Identify which cell holds the provided text, then report its (X, Y) central coordinate. 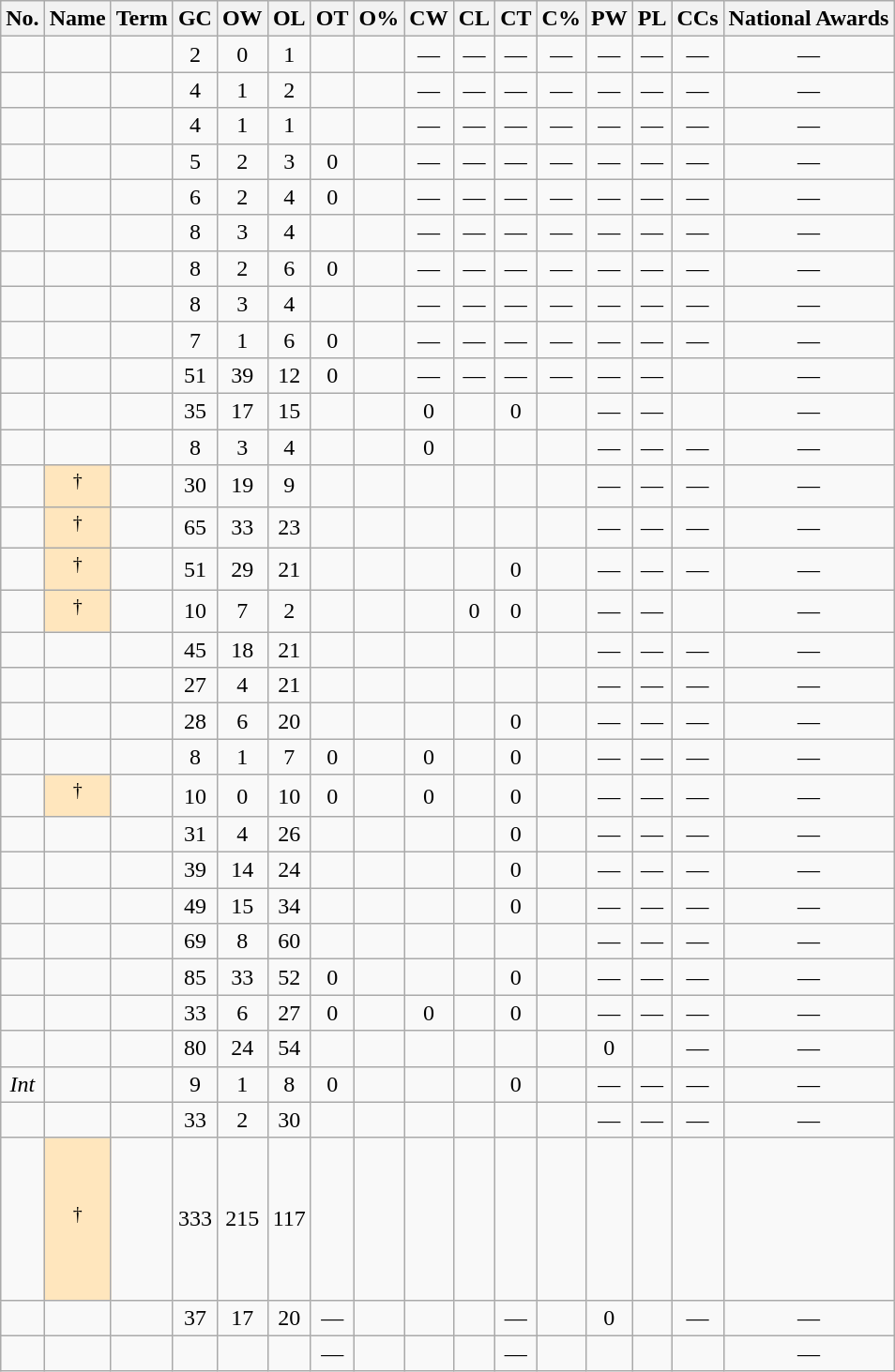
333 (195, 1219)
45 (195, 650)
117 (289, 1219)
29 (242, 570)
26 (289, 835)
OW (242, 19)
37 (195, 1318)
PW (609, 19)
28 (195, 721)
Term (142, 19)
85 (195, 977)
PL (652, 19)
GC (195, 19)
60 (289, 942)
23 (289, 527)
Name (77, 19)
CW (429, 19)
34 (289, 906)
5 (195, 161)
69 (195, 942)
C% (561, 19)
Int (23, 1084)
18 (242, 650)
80 (195, 1048)
O% (379, 19)
CCs (698, 19)
54 (289, 1048)
National Awards (809, 19)
31 (195, 835)
49 (195, 906)
CT (516, 19)
No. (23, 19)
52 (289, 977)
OT (332, 19)
65 (195, 527)
35 (195, 411)
19 (242, 486)
CL (474, 19)
OL (289, 19)
215 (242, 1219)
12 (289, 375)
14 (242, 870)
